Return the [x, y] coordinate for the center point of the cell that contains the specified text.  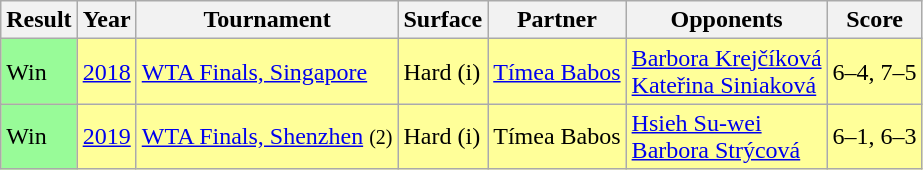
6–4, 7–5 [874, 72]
WTA Finals, Singapore [267, 72]
2018 [106, 72]
Barbora Krejčíková Kateřina Siniaková [726, 72]
Year [106, 20]
6–1, 6–3 [874, 136]
2019 [106, 136]
Surface [443, 20]
Partner [557, 20]
Tournament [267, 20]
WTA Finals, Shenzhen (2) [267, 136]
Score [874, 20]
Opponents [726, 20]
Hsieh Su-wei Barbora Strýcová [726, 136]
Result [39, 20]
